Return (X, Y) of the center of cell containing provided text 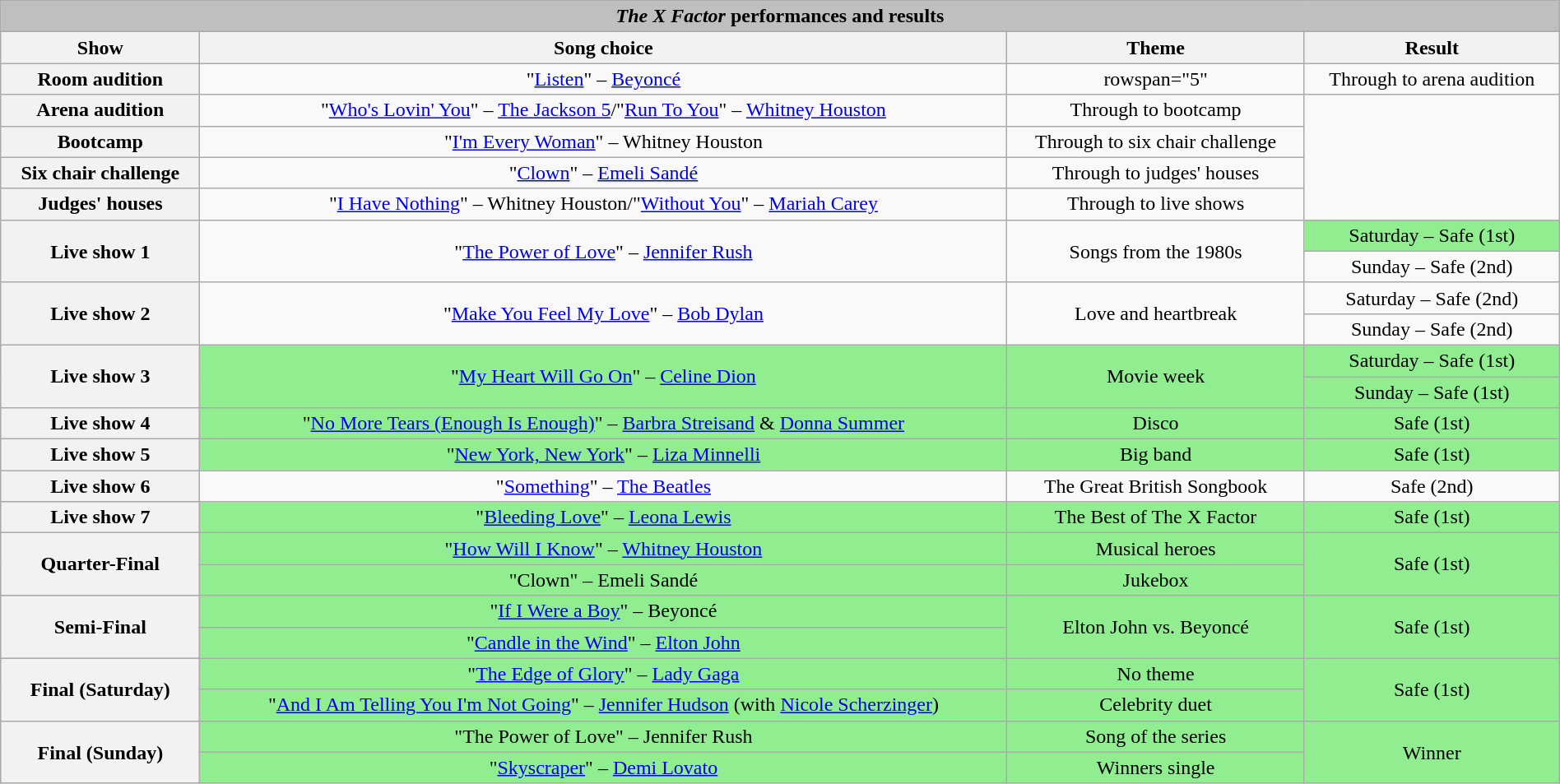
Live show 4 (100, 424)
Bootcamp (100, 141)
"I'm Every Woman" – Whitney Houston (604, 141)
Through to six chair challenge (1155, 141)
Live show 2 (100, 313)
Disco (1155, 424)
Through to bootcamp (1155, 110)
Celebrity duet (1155, 705)
The Great British Songbook (1155, 486)
"Bleeding Love" – Leona Lewis (604, 517)
Live show 5 (100, 455)
Arena audition (100, 110)
Live show 6 (100, 486)
Musical heroes (1155, 549)
"Listen" – Beyoncé (604, 79)
"Skyscraper" – Demi Lovato (604, 768)
Result (1432, 48)
"If I Were a Boy" – Beyoncé (604, 611)
"Who's Lovin' You" – The Jackson 5/"Run To You" – Whitney Houston (604, 110)
"No More Tears (Enough Is Enough)" – Barbra Streisand & Donna Summer (604, 424)
"How Will I Know" – Whitney Houston (604, 549)
"Make You Feel My Love" – Bob Dylan (604, 313)
Sunday – Safe (1st) (1432, 392)
Jukebox (1155, 580)
The X Factor performances and results (780, 16)
Live show 7 (100, 517)
Final (Sunday) (100, 752)
Through to live shows (1155, 204)
Elton John vs. Beyoncé (1155, 627)
Live show 1 (100, 251)
Judges' houses (100, 204)
Love and heartbreak (1155, 313)
Six chair challenge (100, 173)
Big band (1155, 455)
The Best of The X Factor (1155, 517)
"The Edge of Glory" – Lady Gaga (604, 674)
"I Have Nothing" – Whitney Houston/"Without You" – Mariah Carey (604, 204)
Song choice (604, 48)
Quarter-Final (100, 564)
"Candle in the Wind" – Elton John (604, 643)
Semi-Final (100, 627)
Show (100, 48)
Final (Saturday) (100, 689)
No theme (1155, 674)
Through to judges' houses (1155, 173)
Safe (2nd) (1432, 486)
Song of the series (1155, 736)
rowspan="5" (1155, 79)
Songs from the 1980s (1155, 251)
Live show 3 (100, 376)
Through to arena audition (1432, 79)
Saturday – Safe (2nd) (1432, 298)
"And I Am Telling You I'm Not Going" – Jennifer Hudson (with Nicole Scherzinger) (604, 705)
"Something" – The Beatles (604, 486)
Room audition (100, 79)
Theme (1155, 48)
"New York, New York" – Liza Minnelli (604, 455)
"My Heart Will Go On" – Celine Dion (604, 376)
Winner (1432, 752)
Movie week (1155, 376)
Winners single (1155, 768)
